Capture the cell that displays the provided text and extract its (X, Y) central coordinate. 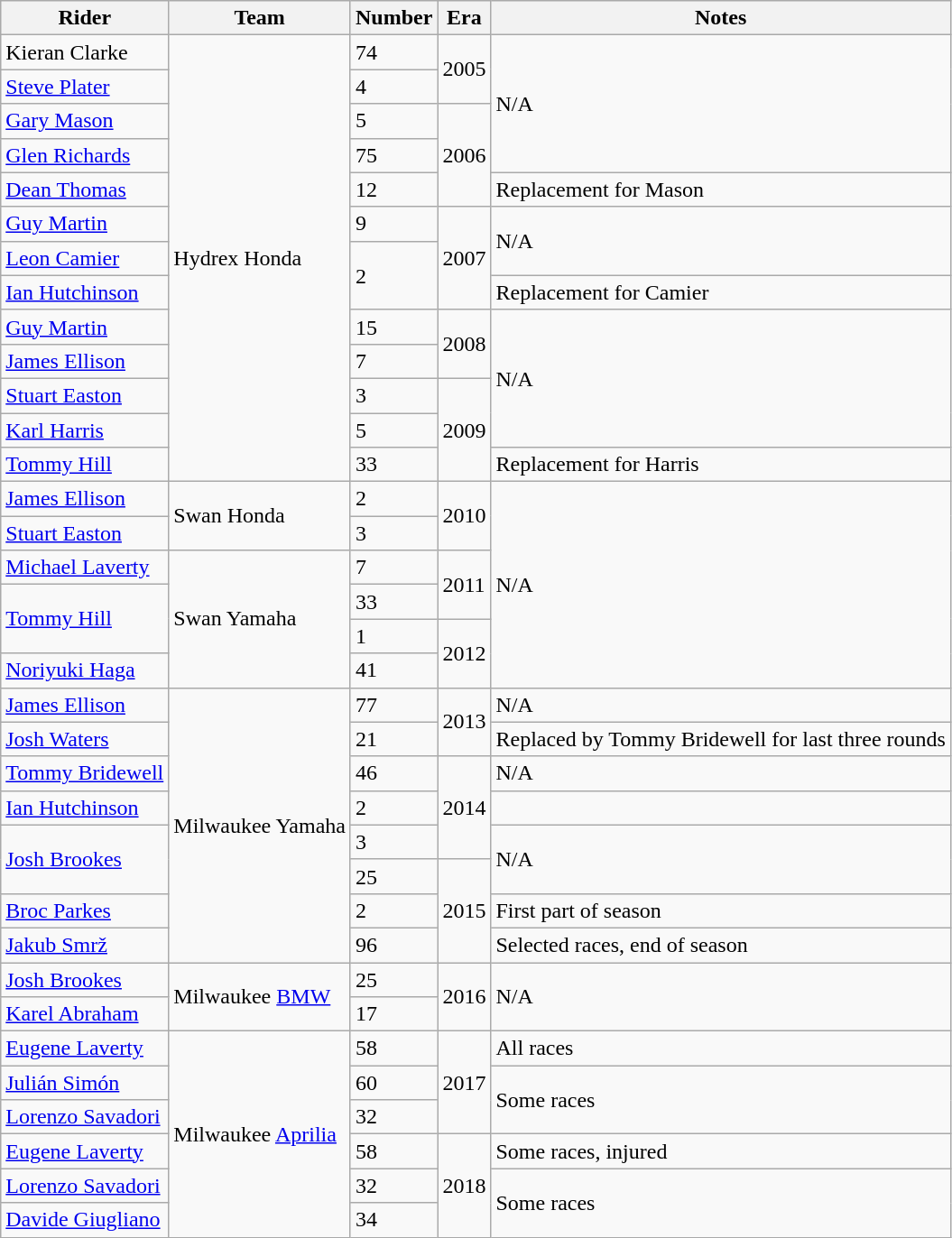
Era (464, 18)
9 (393, 224)
Milwaukee Aprilia (260, 1134)
34 (393, 1220)
Hydrex Honda (260, 258)
2008 (464, 344)
Swan Yamaha (260, 619)
Karl Harris (85, 430)
41 (393, 670)
Selected races, end of season (720, 945)
All races (720, 1049)
15 (393, 327)
21 (393, 739)
46 (393, 773)
2010 (464, 516)
Replacement for Camier (720, 292)
2016 (464, 996)
2014 (464, 808)
2012 (464, 653)
Tommy Bridewell (85, 773)
2005 (464, 69)
12 (393, 189)
75 (393, 155)
2006 (464, 155)
2018 (464, 1186)
2011 (464, 585)
Steve Plater (85, 87)
Noriyuki Haga (85, 670)
Gary Mason (85, 121)
2009 (464, 430)
Replacement for Mason (720, 189)
Karel Abraham (85, 1014)
96 (393, 945)
Broc Parkes (85, 910)
Jakub Smrž (85, 945)
74 (393, 52)
Notes (720, 18)
Davide Giugliano (85, 1220)
4 (393, 87)
Kieran Clarke (85, 52)
Team (260, 18)
60 (393, 1083)
17 (393, 1014)
Milwaukee Yamaha (260, 825)
Rider (85, 18)
1 (393, 636)
Dean Thomas (85, 189)
Number (393, 18)
Milwaukee BMW (260, 996)
Swan Honda (260, 516)
Replacement for Harris (720, 465)
Michael Laverty (85, 568)
2015 (464, 910)
Julián Simón (85, 1083)
2017 (464, 1083)
Replaced by Tommy Bridewell for last three rounds (720, 739)
2007 (464, 258)
First part of season (720, 910)
77 (393, 705)
Leon Camier (85, 258)
Glen Richards (85, 155)
Josh Waters (85, 739)
2013 (464, 722)
Some races, injured (720, 1151)
